Determine the [X, Y] coordinate at the center of the cell enclosing the given text.  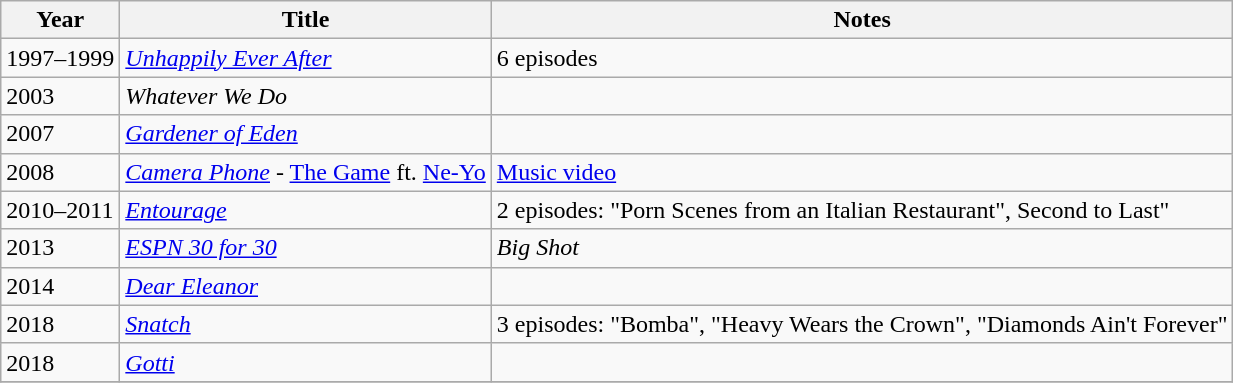
Gardener of Eden [306, 134]
2010–2011 [60, 210]
Unhappily Ever After [306, 58]
2008 [60, 172]
1997–1999 [60, 58]
Entourage [306, 210]
3 episodes: "Bomba", "Heavy Wears the Crown", "Diamonds Ain't Forever" [862, 324]
ESPN 30 for 30 [306, 248]
Gotti [306, 362]
Snatch [306, 324]
2 episodes: "Porn Scenes from an Italian Restaurant", Second to Last" [862, 210]
2003 [60, 96]
Dear Eleanor [306, 286]
Whatever We Do [306, 96]
6 episodes [862, 58]
Camera Phone - The Game ft. Ne-Yo [306, 172]
Music video [862, 172]
2014 [60, 286]
2007 [60, 134]
Notes [862, 20]
Big Shot [862, 248]
2013 [60, 248]
Year [60, 20]
Title [306, 20]
